Locate the cell with the specified text and output its [x, y] center coordinate. 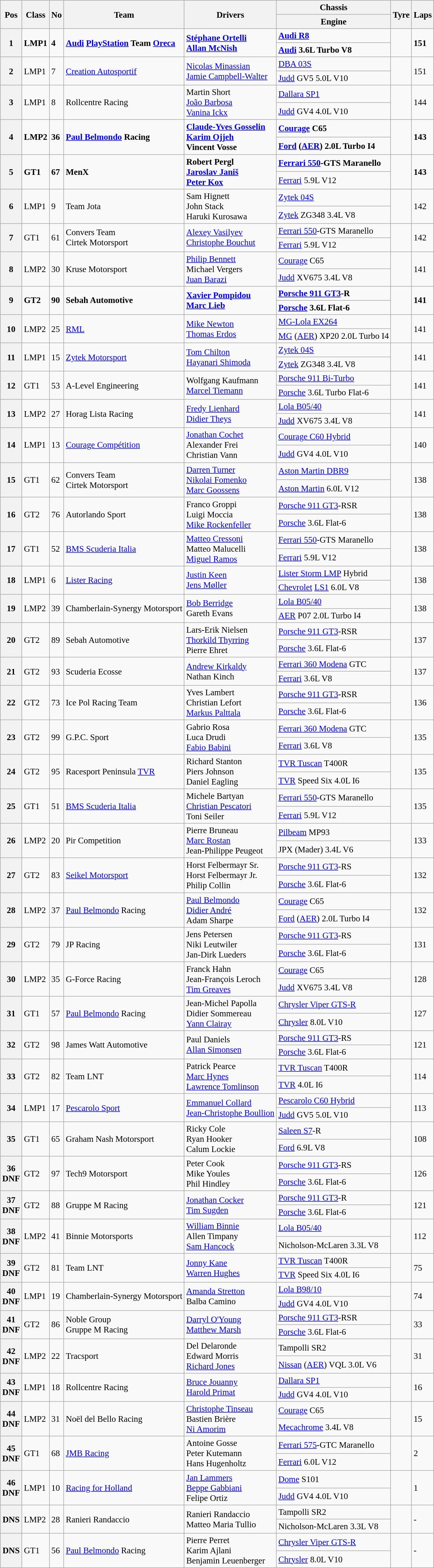
William Binnie Allen Timpany Sam Hancock [230, 1236]
G-Force Racing [124, 979]
75 [423, 1268]
Pilbeam MP93 [333, 832]
14 [11, 445]
Claude-Yves Gosselin Karim Ojjeh Vincent Vosse [230, 137]
76 [57, 514]
53 [57, 385]
Pos [11, 14]
Robert Pergl Jaroslav Janiš Peter Kox [230, 172]
Kruse Motorsport [124, 269]
79 [57, 944]
39DNF [11, 1268]
95 [57, 772]
Darren Turner Nikolai Fomenko Marc Goossens [230, 480]
Audi 3.6L Turbo V8 [333, 50]
Courage C60 Hybrid [333, 437]
TVR 4.0L I6 [333, 1085]
Scuderia Ecosse [124, 672]
108 [423, 1139]
Jens Petersen Niki Leutwiler Jan-Dirk Lueders [230, 944]
Seikel Motorsport [124, 875]
RML [124, 329]
Autorlando Sport [124, 514]
Binnie Motorsports [124, 1236]
126 [423, 1174]
MenX [124, 172]
G.P.C. Sport [124, 737]
Team [124, 14]
Amanda Stretton Balba Camino [230, 1296]
Team Jota [124, 206]
67 [57, 172]
24 [11, 772]
86 [57, 1324]
Gruppe M Racing [124, 1205]
Mecachrome 3.4L V8 [333, 1427]
Bruce Jouanny Harold Primat [230, 1387]
Drivers [230, 14]
82 [57, 1076]
144 [423, 102]
Pir Competition [124, 841]
56 [57, 1551]
Tech9 Motorsport [124, 1174]
81 [57, 1268]
MG-Lola EX264 [333, 322]
Lola B98/10 [333, 1289]
Patrick Pearce Marc Hynes Lawrence Tomlinson [230, 1076]
34 [11, 1108]
46DNF [11, 1488]
Ferrari 6.0L V12 [333, 1462]
Racing for Holland [124, 1488]
Jonathan Cocker Tim Sugden [230, 1205]
Class [35, 14]
40DNF [11, 1296]
AER P07 2.0L Turbo I4 [333, 616]
114 [423, 1076]
JPX (Mader) 3.4L V6 [333, 849]
Christophe Tinseau Bastien Brière Ni Amorim [230, 1419]
Jonny Kane Warren Hughes [230, 1268]
74 [423, 1296]
Porsche 911 Bi-Turbo [333, 378]
Tyre [401, 14]
Wolfgang Kaufmann Marcel Tiemann [230, 385]
Audi R8 [333, 36]
52 [57, 549]
65 [57, 1139]
Xavier Pompidou Marc Lieb [230, 301]
23 [11, 737]
Noël del Bello Racing [124, 1419]
38DNF [11, 1236]
Franco Groppi Luigi Moccia Mike Rockenfeller [230, 514]
Aston Martin DBR9 [333, 471]
Alexey Vasilyev Christophe Bouchut [230, 237]
41DNF [11, 1324]
Dome S101 [333, 1479]
Andrew Kirkaldy Nathan Kinch [230, 672]
12 [11, 385]
73 [57, 703]
43DNF [11, 1387]
Graham Nash Motorsport [124, 1139]
Ranieri Randaccio [124, 1519]
42DNF [11, 1356]
36 [57, 137]
Ferrari 575-GTC Maranello [333, 1445]
Darryl O'Young Matthew Marsh [230, 1324]
Saleen S7-R [333, 1130]
Stéphane Ortelli Allan McNish [230, 43]
Racesport Peninsula TVR [124, 772]
89 [57, 640]
Ricky Cole Ryan Hooker Calum Lockie [230, 1139]
36DNF [11, 1174]
Gabrio Rosa Luca Drudi Fabio Babini [230, 737]
37 [57, 910]
Martin Short João Barbosa Vanina Ickx [230, 102]
61 [57, 237]
Emmanuel Collard Jean-Christophe Boullion [230, 1108]
21 [11, 672]
Franck Hahn Jean-François Leroch Tim Greaves [230, 979]
Engine [333, 22]
JMB Racing [124, 1453]
A-Level Engineering [124, 385]
97 [57, 1174]
90 [57, 301]
140 [423, 445]
Lister Storm LMP Hybrid [333, 573]
Yves Lambert Christian Lefort Markus Palttala [230, 703]
136 [423, 703]
Paul Belmondo Didier André Adam Sharpe [230, 910]
131 [423, 944]
MG (AER) XP20 2.0L Turbo I4 [333, 336]
Michele Bartyan Christian Pescatori Toni Seiler [230, 806]
51 [57, 806]
JP Racing [124, 944]
Creation Autosportif [124, 71]
32 [11, 1045]
Pierre Bruneau Marc Rostan Jean-Philippe Peugeot [230, 841]
Tom Chilton Hayanari Shimoda [230, 357]
Bob Berridge Gareth Evans [230, 608]
Antoine Gosse Peter Kutemann Hans Hugenholtz [230, 1453]
Ranieri Randaccio Matteo Maria Tullio [230, 1519]
Courage Compétition [124, 445]
Aston Martin 6.0L V12 [333, 488]
Audi PlayStation Team Oreca [124, 43]
88 [57, 1205]
Tracsport [124, 1356]
Peter Cook Mike Youles Phil Hindley [230, 1174]
99 [57, 737]
Noble Group Gruppe M Racing [124, 1324]
29 [11, 944]
Horag Lista Racing [124, 414]
Horst Felbermayr Sr. Horst Felbermayr Jr. Philip Collin [230, 875]
83 [57, 875]
68 [57, 1453]
No [57, 14]
Sam Hignett John Stack Haruki Kurosawa [230, 206]
Zytek Motorsport [124, 357]
Pierre Perret Karim Ajlani Benjamin Leuenberger [230, 1551]
Lars-Erik Nielsen Thorkild Thyrring Pierre Ehret [230, 640]
3 [11, 102]
37DNF [11, 1205]
41 [57, 1236]
Porsche 3.6L Turbo Flat-6 [333, 393]
57 [57, 1013]
5 [11, 172]
133 [423, 841]
Nissan (AER) VQL 3.0L V6 [333, 1365]
127 [423, 1013]
Paul Daniels Allan Simonsen [230, 1045]
Richard Stanton Piers Johnson Daniel Eagling [230, 772]
Justin Keen Jens Møller [230, 580]
Mike Newton Thomas Erdos [230, 329]
Ford 6.9L V8 [333, 1148]
Matteo Cressoni Matteo Malucelli Miguel Ramos [230, 549]
128 [423, 979]
26 [11, 841]
Jean-Michel Papolla Didier Sommereau Yann Clairay [230, 1013]
112 [423, 1236]
45DNF [11, 1453]
98 [57, 1045]
Fredy Lienhard Didier Theys [230, 414]
Chevrolet LS1 6.0L V8 [333, 587]
Del Delaronde Edward Morris Richard Jones [230, 1356]
11 [11, 357]
Pescarolo C60 Hybrid [333, 1101]
93 [57, 672]
Jonathan Cochet Alexander Frei Christian Vann [230, 445]
Philip Bennett Michael Vergers Juan Barazi [230, 269]
62 [57, 480]
Ice Pol Racing Team [124, 703]
44DNF [11, 1419]
Lister Racing [124, 580]
Laps [423, 14]
113 [423, 1108]
Jan Lammers Beppe Gabbiani Felipe Ortiz [230, 1488]
Pescarolo Sport [124, 1108]
Nicolas Minassian Jamie Campbell-Walter [230, 71]
DBA 03S [333, 64]
39 [57, 608]
James Watt Automotive [124, 1045]
Chassis [333, 8]
